Extract the [X, Y] coordinate from the center of the cell holding the provided text.  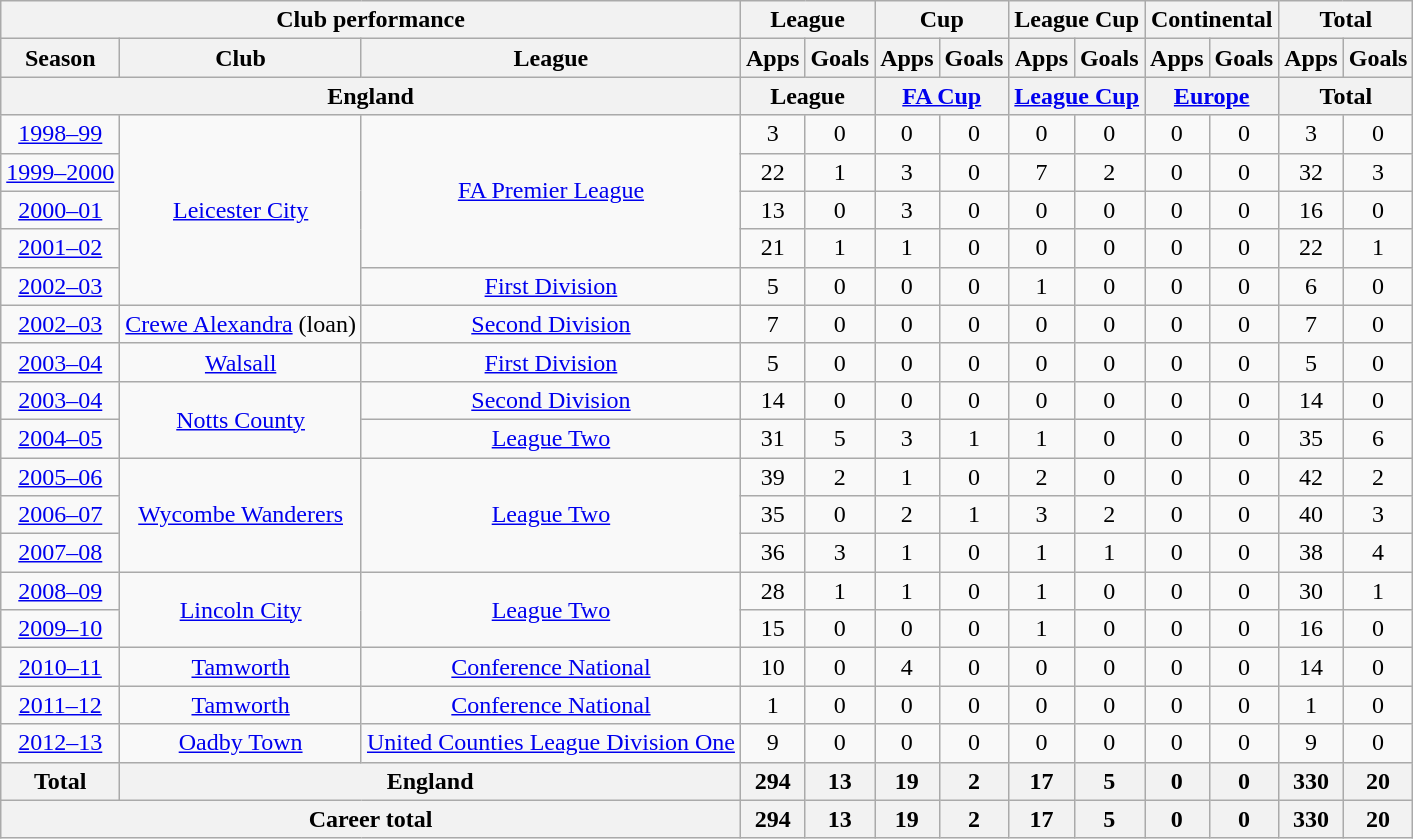
Notts County [241, 419]
Lincoln City [241, 610]
2000–01 [60, 210]
2004–05 [60, 438]
FA Premier League [550, 191]
Europe [1212, 96]
2001–02 [60, 248]
Crewe Alexandra (loan) [241, 324]
2010–11 [60, 667]
Club performance [371, 20]
2012–13 [60, 743]
Oadby Town [241, 743]
Cup [942, 20]
2007–08 [60, 553]
10 [772, 667]
32 [1311, 172]
21 [772, 248]
2006–07 [60, 515]
39 [772, 477]
2008–09 [60, 591]
Leicester City [241, 210]
Continental [1212, 20]
42 [1311, 477]
Career total [371, 819]
30 [1311, 591]
28 [772, 591]
Club [241, 58]
38 [1311, 553]
1999–2000 [60, 172]
15 [772, 629]
40 [1311, 515]
FA Cup [942, 96]
Walsall [241, 362]
United Counties League Division One [550, 743]
1998–99 [60, 134]
Season [60, 58]
31 [772, 438]
2005–06 [60, 477]
2009–10 [60, 629]
2011–12 [60, 705]
36 [772, 553]
Wycombe Wanderers [241, 515]
